Locate the cell with the specified text and output its [x, y] center coordinate. 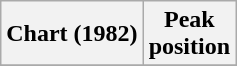
Peak position [189, 34]
Chart (1982) [72, 34]
